Locate the cell with the specified text and output its [x, y] center coordinate. 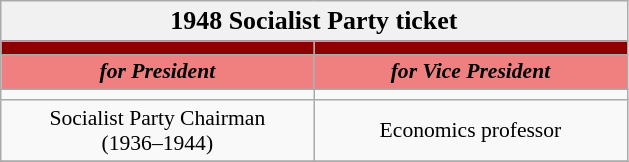
Economics professor [470, 130]
Socialist Party Chairman(1936–1944) [158, 130]
for Vice President [470, 72]
1948 Socialist Party ticket [314, 21]
for President [158, 72]
